Scan for the cell matching the given text and deliver its [x, y] coordinate at center. 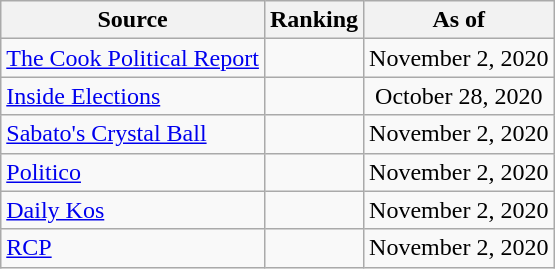
Sabato's Crystal Ball [133, 134]
RCP [133, 248]
The Cook Political Report [133, 58]
As of [459, 20]
Source [133, 20]
Ranking [314, 20]
Politico [133, 172]
Daily Kos [133, 210]
October 28, 2020 [459, 96]
Inside Elections [133, 96]
